Extract the [x, y] coordinate from the center of the cell holding the provided text.  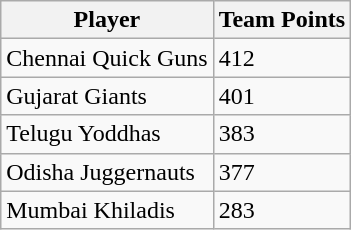
Telugu Yoddhas [107, 134]
Player [107, 20]
412 [282, 58]
Odisha Juggernauts [107, 172]
Mumbai Khiladis [107, 210]
283 [282, 210]
Chennai Quick Guns [107, 58]
Team Points [282, 20]
Gujarat Giants [107, 96]
383 [282, 134]
401 [282, 96]
377 [282, 172]
